Locate the cell with the specified text and output its (X, Y) center coordinate. 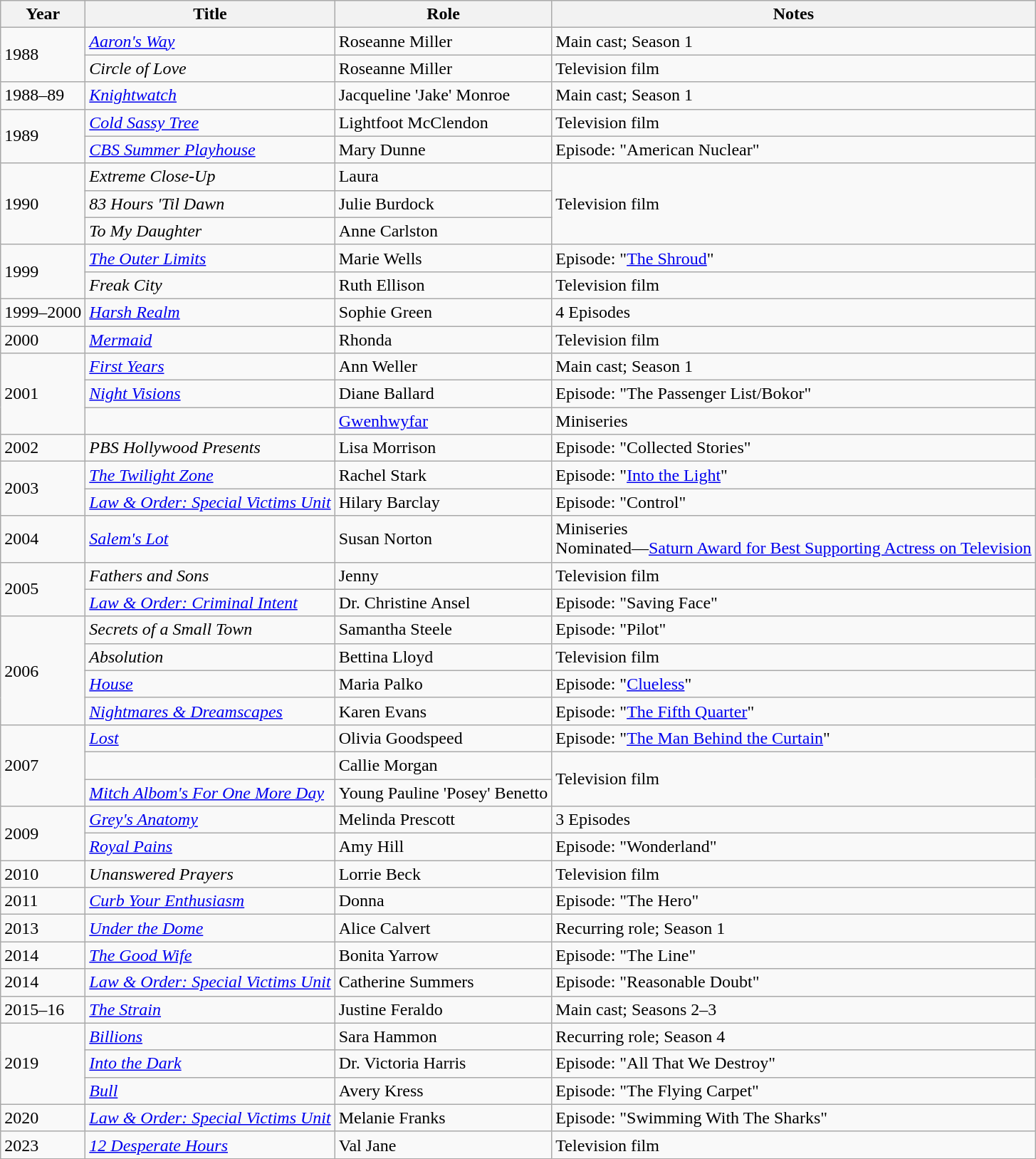
1990 (43, 204)
Samantha Steele (443, 630)
Knightwatch (210, 95)
Val Jane (443, 1145)
2009 (43, 833)
Year (43, 14)
Episode: "Collected Stories" (793, 448)
Episode: "The Man Behind the Curtain" (793, 738)
Rachel Stark (443, 475)
Extreme Close-Up (210, 177)
Notes (793, 14)
2020 (43, 1118)
The Good Wife (210, 955)
To My Daughter (210, 231)
Young Pauline 'Posey' Benetto (443, 793)
Dr. Christine Ansel (443, 603)
Under the Dome (210, 928)
Karen Evans (443, 711)
Circle of Love (210, 68)
The Strain (210, 1009)
Role (443, 14)
Miniseries (793, 421)
Secrets of a Small Town (210, 630)
Olivia Goodspeed (443, 738)
Lightfoot McClendon (443, 123)
Episode: "Pilot" (793, 630)
Ruth Ellison (443, 285)
2019 (43, 1064)
Recurring role; Season 4 (793, 1036)
Lost (210, 738)
1989 (43, 136)
Gwenhwyfar (443, 421)
Episode: "Swimming With The Sharks" (793, 1118)
1999 (43, 271)
4 Episodes (793, 312)
Alice Calvert (443, 928)
First Years (210, 367)
Mary Dunne (443, 150)
CBS Summer Playhouse (210, 150)
Main cast; Seasons 2–3 (793, 1009)
Anne Carlston (443, 231)
Fathers and Sons (210, 576)
Jenny (443, 576)
Mermaid (210, 340)
Episode: "The Passenger List/Bokor" (793, 394)
Bull (210, 1091)
2001 (43, 394)
Bettina Lloyd (443, 657)
Jacqueline 'Jake' Monroe (443, 95)
The Outer Limits (210, 258)
Sara Hammon (443, 1036)
2011 (43, 901)
2023 (43, 1145)
Melanie Franks (443, 1118)
The Twilight Zone (210, 475)
2003 (43, 489)
Grey's Anatomy (210, 820)
Maria Palko (443, 684)
Salem's Lot (210, 539)
3 Episodes (793, 820)
Callie Morgan (443, 765)
Rhonda (443, 340)
Nightmares & Dreamscapes (210, 711)
MiniseriesNominated—Saturn Award for Best Supporting Actress on Television (793, 539)
Episode: "Reasonable Doubt" (793, 982)
Freak City (210, 285)
House (210, 684)
Billions (210, 1036)
PBS Hollywood Presents (210, 448)
Lorrie Beck (443, 874)
Melinda Prescott (443, 820)
Episode: "The Flying Carpet" (793, 1091)
Episode: "All That We Destroy" (793, 1064)
1988–89 (43, 95)
Episode: "The Hero" (793, 901)
Aaron's Way (210, 41)
2007 (43, 765)
Law & Order: Criminal Intent (210, 603)
Episode: "The Line" (793, 955)
Sophie Green (443, 312)
1988 (43, 55)
2005 (43, 589)
Episode: "American Nuclear" (793, 150)
Ann Weller (443, 367)
2002 (43, 448)
Recurring role; Season 1 (793, 928)
Dr. Victoria Harris (443, 1064)
Harsh Realm (210, 312)
Absolution (210, 657)
Justine Feraldo (443, 1009)
Into the Dark (210, 1064)
Episode: "The Fifth Quarter" (793, 711)
Amy Hill (443, 847)
Episode: "Saving Face" (793, 603)
Donna (443, 901)
Julie Burdock (443, 204)
Curb Your Enthusiasm (210, 901)
Lisa Morrison (443, 448)
1999–2000 (43, 312)
2006 (43, 670)
12 Desperate Hours (210, 1145)
Marie Wells (443, 258)
Night Visions (210, 394)
Avery Kress (443, 1091)
Episode: "Wonderland" (793, 847)
Susan Norton (443, 539)
Mitch Albom's For One More Day (210, 793)
2000 (43, 340)
Catherine Summers (443, 982)
Episode: "Into the Light" (793, 475)
83 Hours 'Til Dawn (210, 204)
Episode: "Control" (793, 502)
2013 (43, 928)
Diane Ballard (443, 394)
Hilary Barclay (443, 502)
Episode: "Clueless" (793, 684)
Cold Sassy Tree (210, 123)
Unanswered Prayers (210, 874)
Episode: "The Shroud" (793, 258)
Laura (443, 177)
Title (210, 14)
Bonita Yarrow (443, 955)
2004 (43, 539)
2015–16 (43, 1009)
Royal Pains (210, 847)
2010 (43, 874)
